Capture the cell that displays the provided text and extract its [x, y] central coordinate. 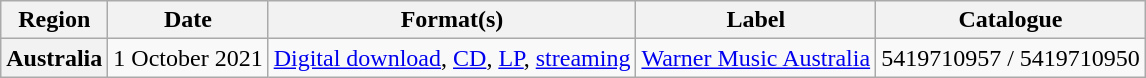
Label [756, 20]
5419710957 / 5419710950 [1011, 58]
Warner Music Australia [756, 58]
Format(s) [452, 20]
Date [188, 20]
1 October 2021 [188, 58]
Region [54, 20]
Digital download, CD, LP, streaming [452, 58]
Australia [54, 58]
Catalogue [1011, 20]
